Detect which cell encompasses the target text, then output its (x, y) center coordinate. 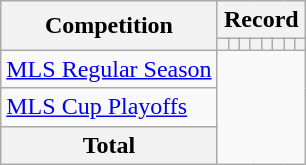
Total (109, 145)
MLS Regular Season (109, 69)
Record (261, 20)
Competition (109, 26)
MLS Cup Playoffs (109, 107)
